Locate the cell with the specified text and output its [X, Y] center coordinate. 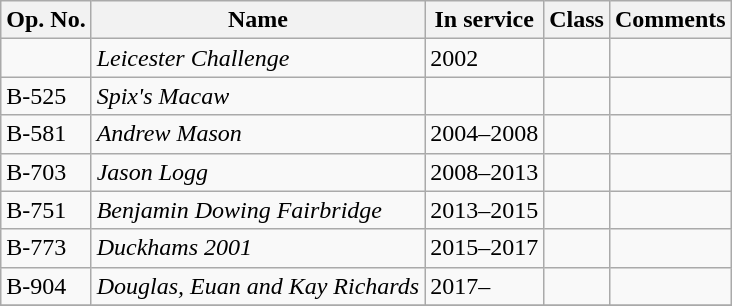
Benjamin Dowing Fairbridge [258, 210]
Leicester Challenge [258, 58]
Douglas, Euan and Kay Richards [258, 286]
2002 [484, 58]
Andrew Mason [258, 134]
Duckhams 2001 [258, 248]
2008–2013 [484, 172]
2004–2008 [484, 134]
B-581 [46, 134]
Name [258, 20]
Comments [670, 20]
B-703 [46, 172]
2015–2017 [484, 248]
2017– [484, 286]
Class [577, 20]
In service [484, 20]
B-525 [46, 96]
Jason Logg [258, 172]
2013–2015 [484, 210]
Op. No. [46, 20]
Spix's Macaw [258, 96]
B-904 [46, 286]
B-773 [46, 248]
B-751 [46, 210]
